Locate the cell with the specified text and output its (X, Y) center coordinate. 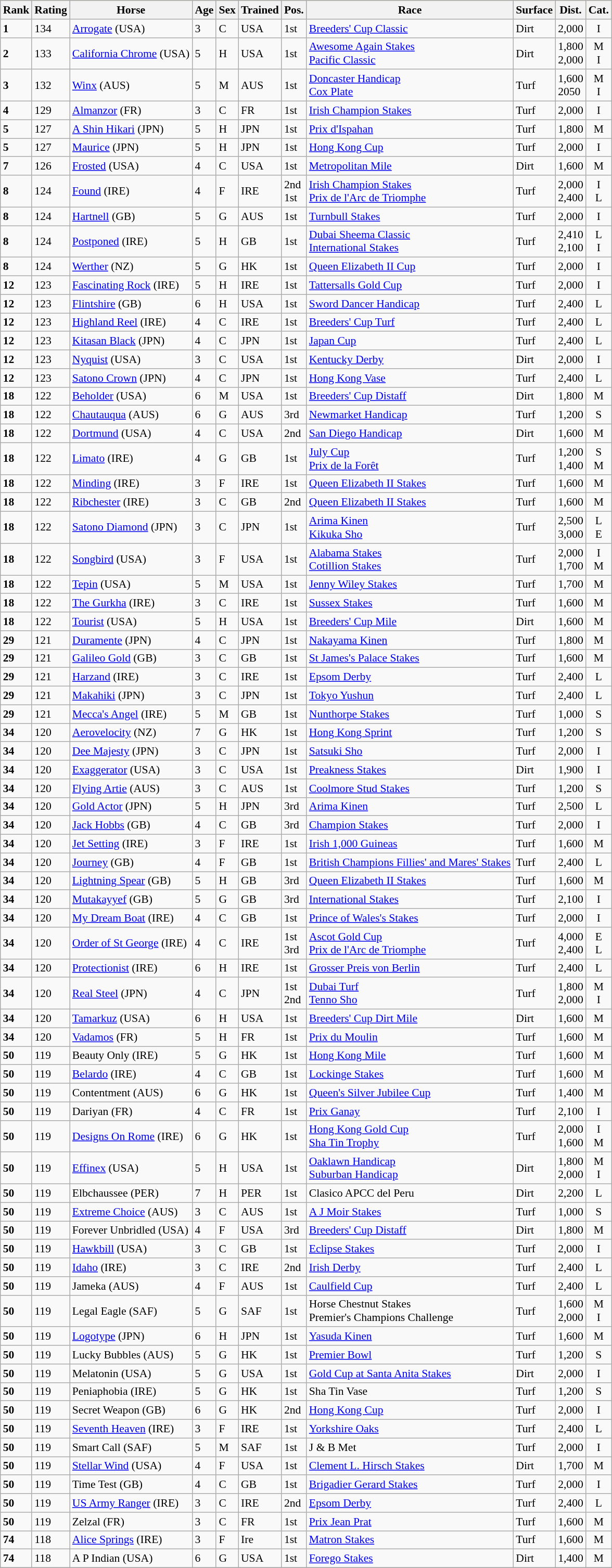
Hong Kong Mile (410, 1056)
2,0002,400 (570, 191)
Dist. (570, 10)
Awesome Again StakesPacific Classic (410, 53)
Queen Elizabeth II Cup (410, 267)
Champion Stakes (410, 825)
Tamarkuz (USA) (131, 1019)
Breeders' Cup Dirt Mile (410, 1019)
Satono Diamond (JPN) (131, 527)
My Dream Boat (IRE) (131, 918)
Cat. (598, 10)
Lucky Bubbles (AUS) (131, 1355)
Exaggerator (USA) (131, 770)
Yorkshire Oaks (410, 1429)
2,5003,000 (570, 527)
Lightning Spear (GB) (131, 881)
1,2001,400 (570, 459)
Peniaphobia (IRE) (131, 1392)
Dariyan (FR) (131, 1111)
A J Moir Stakes (410, 1212)
Werther (NZ) (131, 267)
Nyquist (USA) (131, 359)
133 (50, 53)
Japan Cup (410, 341)
Alice Springs (IRE) (131, 1540)
Surface (534, 10)
A P Indian (USA) (131, 1559)
LI (598, 241)
Designs On Rome (IRE) (131, 1136)
US Army Ranger (IRE) (131, 1503)
Clasico APCC del Peru (410, 1194)
Clement L. Hirsch Stakes (410, 1466)
1,6002,000 (570, 1311)
Premier Bowl (410, 1355)
Preakness Stakes (410, 770)
Tattersalls Gold Cup (410, 286)
Rank (17, 10)
1 (17, 29)
Kitasan Black (JPN) (131, 341)
Oaklawn HandicapSuburban Handicap (410, 1168)
Brigadier Gerard Stakes (410, 1485)
Lockinge Stakes (410, 1074)
Eclipse Stakes (410, 1249)
Coolmore Stud Stakes (410, 788)
Rating (50, 10)
Hong Kong Sprint (410, 733)
Age (204, 10)
Gold Actor (JPN) (131, 807)
Seventh Heaven (IRE) (131, 1429)
Prince of Wales's Stakes (410, 918)
Irish Champion Stakes (410, 111)
Nakayama Kinen (410, 640)
Arima Kinen (410, 807)
2nd1st (294, 191)
Kentucky Derby (410, 359)
Nunthorpe Stakes (410, 714)
Order of St George (IRE) (131, 943)
Breeders' Cup Mile (410, 621)
Frosted (USA) (131, 166)
Galileo Gold (GB) (131, 658)
1,6002050 (570, 85)
Grosser Preis von Berlin (410, 968)
2,500 (570, 807)
132 (50, 85)
Jack Hobbs (GB) (131, 825)
LE (598, 527)
Idaho (IRE) (131, 1267)
Journey (GB) (131, 862)
Prix du Moulin (410, 1037)
Legal Eagle (SAF) (131, 1311)
Fascinating Rock (IRE) (131, 286)
Irish 1,000 Guineas (410, 844)
St James's Palace Stakes (410, 658)
2,0001,700 (570, 560)
San Diego Handicap (410, 434)
California Chrome (USA) (131, 53)
Secret Weapon (GB) (131, 1410)
Turnbull Stakes (410, 216)
Jameka (AUS) (131, 1286)
Alabama StakesCotillion Stakes (410, 560)
Queen's Silver Jubilee Cup (410, 1093)
Mecca's Angel (IRE) (131, 714)
Beauty Only (IRE) (131, 1056)
Trained (260, 10)
Time Test (GB) (131, 1485)
Contentment (AUS) (131, 1093)
July CupPrix de la Forêt (410, 459)
Makahiki (JPN) (131, 696)
Dortmund (USA) (131, 434)
Belardo (IRE) (131, 1074)
Sussex Stakes (410, 603)
Smart Call (SAF) (131, 1447)
Matron Stakes (410, 1540)
The Gurkha (IRE) (131, 603)
Irish Derby (410, 1267)
British Champions Fillies' and Mares' Stakes (410, 862)
Arima KinenKikuka Sho (410, 527)
Breeders' Cup Turf (410, 322)
Duramente (JPN) (131, 640)
Gold Cup at Santa Anita Stakes (410, 1373)
2,200 (570, 1194)
4,0002,400 (570, 943)
International Stakes (410, 900)
134 (50, 29)
Vadamos (FR) (131, 1037)
Caulfield Cup (410, 1286)
1st2nd (294, 993)
Limato (IRE) (131, 459)
1,900 (570, 770)
Real Steel (JPN) (131, 993)
Sha Tin Vase (410, 1392)
Winx (AUS) (131, 85)
Zelzal (FR) (131, 1522)
Hong Kong Gold CupSha Tin Trophy (410, 1136)
Prix Ganay (410, 1111)
Hong Kong Vase (410, 378)
Dubai TurfTenno Sho (410, 993)
Tokyo Yushun (410, 696)
Horse (131, 10)
Ire (260, 1540)
Race (410, 10)
Ascot Gold CupPrix de l'Arc de Triomphe (410, 943)
Pos. (294, 10)
J & B Met (410, 1447)
Newmarket Handicap (410, 415)
Beholder (USA) (131, 396)
Postponed (IRE) (131, 241)
Doncaster HandicapCox Plate (410, 85)
Maurice (JPN) (131, 148)
IL (598, 191)
Almanzor (FR) (131, 111)
Hawkbill (USA) (131, 1249)
Jet Setting (IRE) (131, 844)
Mutakayyef (GB) (131, 900)
Dubai Sheema ClassicInternational Stakes (410, 241)
2,0001,600 (570, 1136)
Hartnell (GB) (131, 216)
SM (598, 459)
Tepin (USA) (131, 585)
Tourist (USA) (131, 621)
Logotype (JPN) (131, 1337)
1st3rd (294, 943)
2,4102,100 (570, 241)
Satsuki Sho (410, 751)
Flying Artie (AUS) (131, 788)
Flintshire (GB) (131, 304)
Effinex (USA) (131, 1168)
EL (598, 943)
Yasuda Kinen (410, 1337)
129 (50, 111)
Minding (IRE) (131, 484)
Found (IRE) (131, 191)
Dee Majesty (JPN) (131, 751)
A Shin Hikari (JPN) (131, 129)
Elbchaussee (PER) (131, 1194)
126 (50, 166)
Breeders' Cup Classic (410, 29)
PER (260, 1194)
Irish Champion StakesPrix de l'Arc de Triomphe (410, 191)
Horse Chestnut StakesPremier's Champions Challenge (410, 1311)
Metropolitan Mile (410, 166)
Sword Dancer Handicap (410, 304)
Melatonin (USA) (131, 1373)
Prix d'Ispahan (410, 129)
Arrogate (USA) (131, 29)
Protectionist (IRE) (131, 968)
2 (17, 53)
Extreme Choice (AUS) (131, 1212)
Sex (227, 10)
Stellar Wind (USA) (131, 1466)
Forego Stakes (410, 1559)
Ribchester (IRE) (131, 502)
Forever Unbridled (USA) (131, 1230)
Jenny Wiley Stakes (410, 585)
Aerovelocity (NZ) (131, 733)
Songbird (USA) (131, 560)
Satono Crown (JPN) (131, 378)
Chautauqua (AUS) (131, 415)
Highland Reel (IRE) (131, 322)
Harzand (IRE) (131, 677)
Prix Jean Prat (410, 1522)
